Locate the cell with the specified text and output its (x, y) center coordinate. 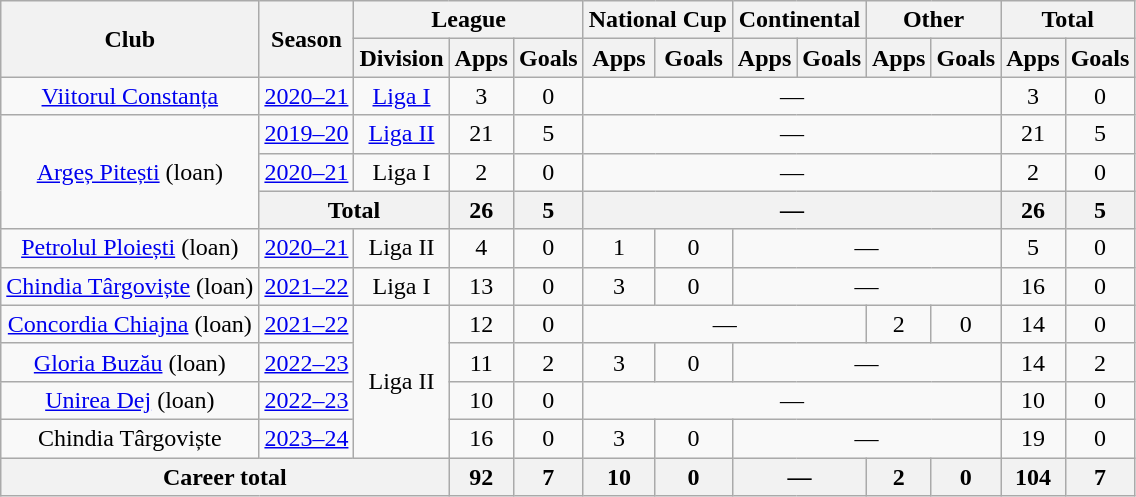
Petrolul Ploiești (loan) (130, 248)
2019–20 (306, 134)
Concordia Chiajna (loan) (130, 324)
Division (402, 58)
1 (619, 248)
National Cup (658, 20)
19 (1033, 438)
Season (306, 39)
Other (934, 20)
Club (130, 39)
Continental (799, 20)
Argeș Pitești (loan) (130, 172)
4 (481, 248)
Career total (225, 477)
Viitorul Constanța (130, 96)
13 (481, 286)
104 (1033, 477)
12 (481, 324)
League (468, 20)
Chindia Târgoviște (130, 438)
92 (481, 477)
Chindia Târgoviște (loan) (130, 286)
2023–24 (306, 438)
11 (481, 362)
Gloria Buzău (loan) (130, 362)
Unirea Dej (loan) (130, 400)
